Return [X, Y] of the center of cell containing provided text 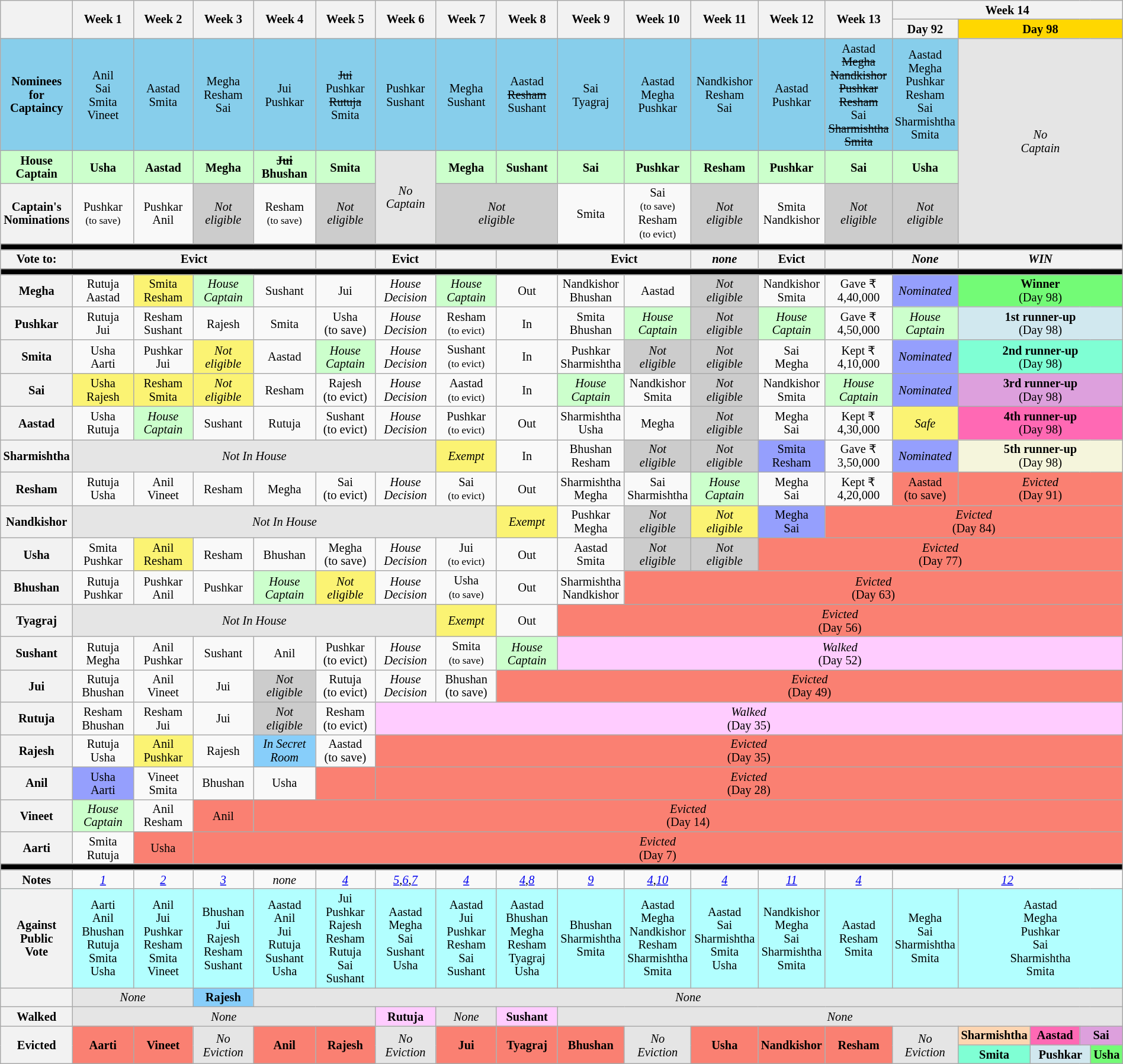
BhushanResham [591, 456]
Gave ₹ 4,40,000 [859, 290]
AartiAnilBhushanRutujaSmitaUsha [103, 938]
PushkarSharmishtha [591, 356]
Walked(Day 35) [749, 719]
In SecretRoom [284, 751]
SharmishthaNandkishor [591, 587]
Kept ₹ 4,30,000 [859, 423]
Evicted(Day 91) [1041, 488]
UshaRutuja [103, 423]
RutujaJui [103, 323]
Resham(to save) [284, 213]
BhushanJuiRajeshReshamSushant [223, 938]
Kept ₹ 4,10,000 [859, 356]
Rajesh(to evict) [346, 390]
RutujaPushkar [103, 587]
SaiSharmishtha [657, 488]
RutujaAastad [103, 290]
Week 13 [859, 19]
2nd runner-up(Day 98) [1041, 356]
Week 4 [284, 19]
Week 11 [725, 19]
AastadReshamSmita [859, 938]
Evicted(Day 7) [658, 848]
Gave ₹ 4,50,000 [859, 323]
AastadSaiSharmishthaSmitaUsha [725, 938]
Week 8 [527, 19]
Day 98 [1041, 28]
9 [591, 879]
Evicted(Day 84) [974, 521]
PushkarMegha [591, 521]
Jui(to evict) [466, 554]
1 [103, 879]
MeghaReshamSai [223, 95]
Day 92 [925, 28]
AastadJuiPushkarReshamSaiSushant [466, 938]
JuiPushkarRutujaSmita [346, 95]
AastadMeghaNandkishorPushkarReshamSaiSharmishthaSmita [859, 95]
NandkishorReshamSai [725, 95]
AastadAnilJuiRutujaSushantUsha [284, 938]
Smita(to save) [466, 653]
Week 7 [466, 19]
4,8 [527, 879]
SharmishthaUsha [591, 423]
Aastad(to evict) [466, 390]
PushkarJui [163, 356]
JuiPushkar [284, 95]
SmitaBhushan [591, 323]
Vote to: [37, 259]
Evicted(Day 77) [941, 554]
SaiTyagraj [591, 95]
Evicted(Day 14) [688, 816]
RutujaBhushan [103, 686]
AnilJuiPushkarReshamSmitaVineet [163, 938]
Nominees forCaptaincy [37, 95]
SmitaPushkar [103, 554]
ReshamSushant [163, 323]
11 [791, 879]
Evicted(Day 63) [873, 587]
Week 6 [405, 19]
NandkishorMeghaSaiSharmishthaSmita [791, 938]
Megha(to save) [346, 554]
Evicted(Day 28) [749, 783]
RutujaMegha [103, 653]
Pushkar(to save) [103, 213]
4th runner-up(Day 98) [1041, 423]
MeghaSushant [466, 95]
AastadReshamSushant [527, 95]
Week 2 [163, 19]
Captain'sNominations [37, 213]
Evicted(Day 56) [840, 621]
AastadPushkar [791, 95]
Week 3 [223, 19]
Safe [925, 423]
Notes [37, 879]
JuiPushkarRajeshReshamRutujaSaiSushant [346, 938]
Rutuja(to evict) [346, 686]
Walked [37, 1016]
BhushanSharmishthaSmita [591, 938]
Winner(Day 98) [1041, 290]
AastadMeghaPushkarReshamSaiSharmishthaSmita [925, 95]
SmitaNandkishor [791, 213]
AnilSaiSmitaVineet [103, 95]
VineetSmita [163, 783]
ReshamJui [163, 719]
Evicted(Day 49) [809, 686]
Week 14 [1007, 9]
AgainstPublicVote [37, 938]
3rd runner-up(Day 98) [1041, 390]
Week 5 [346, 19]
AastadMeghaSaiSushantUsha [405, 938]
MeghaSaiSharmishthaSmita [925, 938]
Evicted(Day 35) [749, 751]
Bhushan(to save) [466, 686]
AastadBhushanMeghaReshamTyagrajUsha [527, 938]
Sai(to save)Resham(to evict) [657, 213]
4,10 [657, 879]
1st runner-up(Day 98) [1041, 323]
2 [163, 879]
JuiBhushan [284, 167]
SmitaRutuja [103, 848]
5,6,7 [405, 879]
ReshamBhushan [103, 719]
Kept ₹ 4,20,000 [859, 488]
SaiMegha [791, 356]
NandkishorBhushan [591, 290]
AastadMeghaPushkar [657, 95]
UshaRajesh [103, 390]
ReshamSmita [163, 390]
Week 1 [103, 19]
Week 12 [791, 19]
SharmishthaMegha [591, 488]
AastadMeghaNandkishorReshamSharmishthaSmita [657, 938]
Walked(Day 52) [840, 653]
3 [223, 879]
Gave ₹ 3,50,000 [859, 456]
12 [1007, 879]
PushkarSushant [405, 95]
Week 9 [591, 19]
AastadMeghaPushkarSaiSharmishthaSmita [1041, 938]
Week 10 [657, 19]
5th runner-up(Day 98) [1041, 456]
WIN [1041, 259]
Evicted [37, 1044]
